Search for the cell housing the specified text and yield its [x, y] center coordinate. 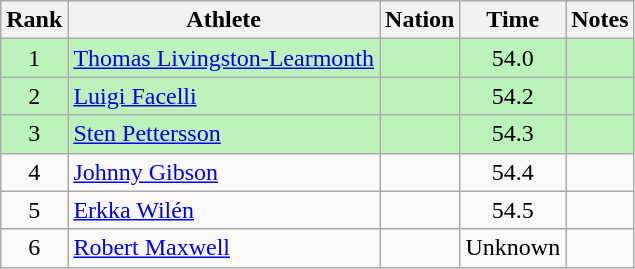
54.0 [513, 58]
54.2 [513, 96]
5 [34, 210]
3 [34, 134]
Erkka Wilén [224, 210]
4 [34, 172]
54.4 [513, 172]
Nation [420, 20]
6 [34, 248]
Time [513, 20]
Notes [600, 20]
Athlete [224, 20]
1 [34, 58]
Robert Maxwell [224, 248]
Luigi Facelli [224, 96]
Sten Pettersson [224, 134]
54.3 [513, 134]
Thomas Livingston-Learmonth [224, 58]
2 [34, 96]
54.5 [513, 210]
Unknown [513, 248]
Rank [34, 20]
Johnny Gibson [224, 172]
